Return the (X, Y) coordinate for the center point of the cell that contains the specified text.  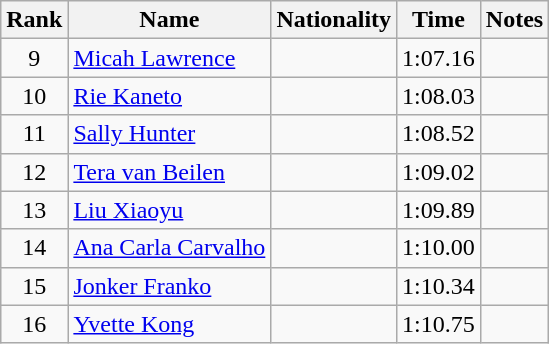
11 (34, 134)
15 (34, 286)
Rank (34, 20)
Name (170, 20)
Yvette Kong (170, 324)
16 (34, 324)
Liu Xiaoyu (170, 210)
Micah Lawrence (170, 58)
1:10.75 (439, 324)
9 (34, 58)
1:10.34 (439, 286)
Rie Kaneto (170, 96)
Nationality (334, 20)
Time (439, 20)
Jonker Franko (170, 286)
1:09.02 (439, 172)
Notes (514, 20)
1:09.89 (439, 210)
14 (34, 248)
13 (34, 210)
1:10.00 (439, 248)
1:07.16 (439, 58)
10 (34, 96)
Tera van Beilen (170, 172)
1:08.52 (439, 134)
Ana Carla Carvalho (170, 248)
12 (34, 172)
Sally Hunter (170, 134)
1:08.03 (439, 96)
